Find where the given text appears and provide that cell's center as [x, y] coordinate. 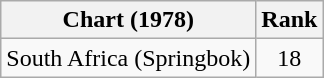
South Africa (Springbok) [128, 58]
Chart (1978) [128, 20]
Rank [290, 20]
18 [290, 58]
